Return [X, Y] of the center of cell containing provided text 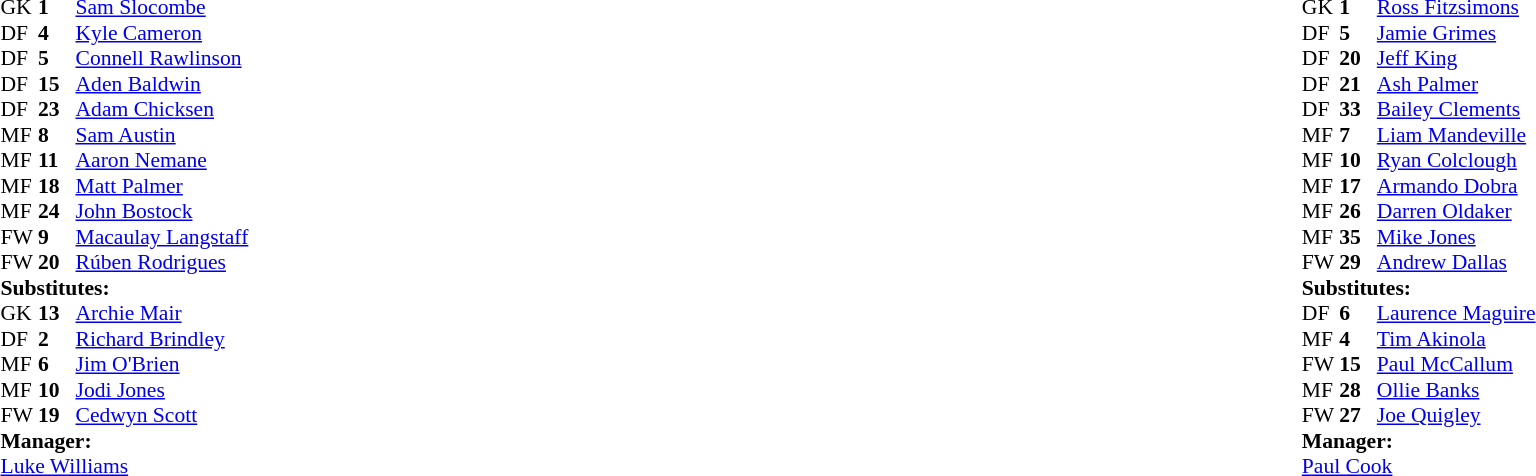
23 [57, 109]
24 [57, 211]
Darren Oldaker [1456, 211]
Richard Brindley [162, 339]
Sam Austin [162, 135]
28 [1358, 390]
Ash Palmer [1456, 84]
13 [57, 313]
11 [57, 161]
27 [1358, 415]
Ryan Colclough [1456, 161]
Macaulay Langstaff [162, 237]
Joe Quigley [1456, 415]
35 [1358, 237]
Jodi Jones [162, 390]
Mike Jones [1456, 237]
7 [1358, 135]
Paul McCallum [1456, 365]
18 [57, 186]
Cedwyn Scott [162, 415]
21 [1358, 84]
Aaron Nemane [162, 161]
17 [1358, 186]
Laurence Maguire [1456, 313]
Andrew Dallas [1456, 263]
Rúben Rodrigues [162, 263]
Kyle Cameron [162, 33]
19 [57, 415]
8 [57, 135]
29 [1358, 263]
Jamie Grimes [1456, 33]
33 [1358, 109]
Aden Baldwin [162, 84]
Tim Akinola [1456, 339]
2 [57, 339]
Jeff King [1456, 59]
Archie Mair [162, 313]
Ollie Banks [1456, 390]
Connell Rawlinson [162, 59]
9 [57, 237]
Bailey Clements [1456, 109]
Jim O'Brien [162, 365]
Armando Dobra [1456, 186]
Adam Chicksen [162, 109]
John Bostock [162, 211]
Matt Palmer [162, 186]
GK [19, 313]
Liam Mandeville [1456, 135]
26 [1358, 211]
